Search for the cell housing the specified text and yield its (x, y) center coordinate. 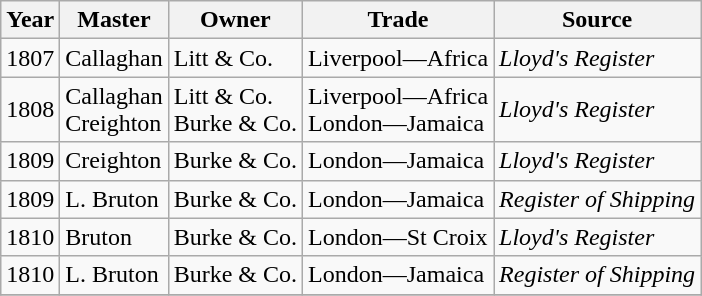
Callaghan (114, 58)
CallaghanCreighton (114, 110)
Source (598, 20)
Year (30, 20)
Trade (398, 20)
Owner (235, 20)
Creighton (114, 161)
Bruton (114, 237)
Liverpool—Africa (398, 58)
1808 (30, 110)
Master (114, 20)
Liverpool—AfricaLondon—Jamaica (398, 110)
London—St Croix (398, 237)
1807 (30, 58)
Litt & Co.Burke & Co. (235, 110)
Litt & Co. (235, 58)
